Provide the (x, y) coordinate of the cell's center where the given text is located.  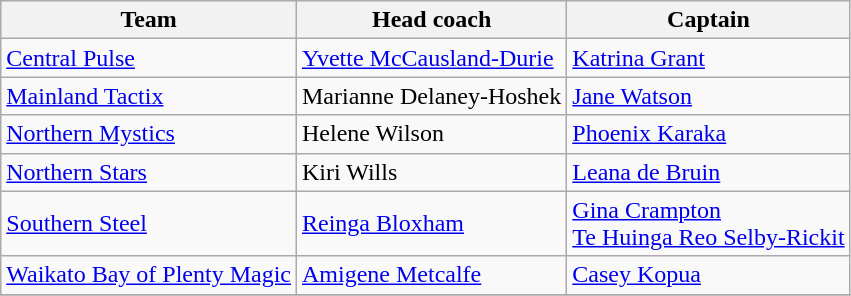
Yvette McCausland-Durie (431, 58)
Katrina Grant (708, 58)
Central Pulse (149, 58)
Waikato Bay of Plenty Magic (149, 275)
Amigene Metcalfe (431, 275)
Casey Kopua (708, 275)
Team (149, 20)
Marianne Delaney-Hoshek (431, 96)
Kiri Wills (431, 172)
Captain (708, 20)
Gina CramptonTe Huinga Reo Selby-Rickit (708, 224)
Mainland Tactix (149, 96)
Northern Mystics (149, 134)
Reinga Bloxham (431, 224)
Northern Stars (149, 172)
Jane Watson (708, 96)
Phoenix Karaka (708, 134)
Head coach (431, 20)
Helene Wilson (431, 134)
Leana de Bruin (708, 172)
Southern Steel (149, 224)
